Determine the (x, y) coordinate at the center of the cell enclosing the given text.  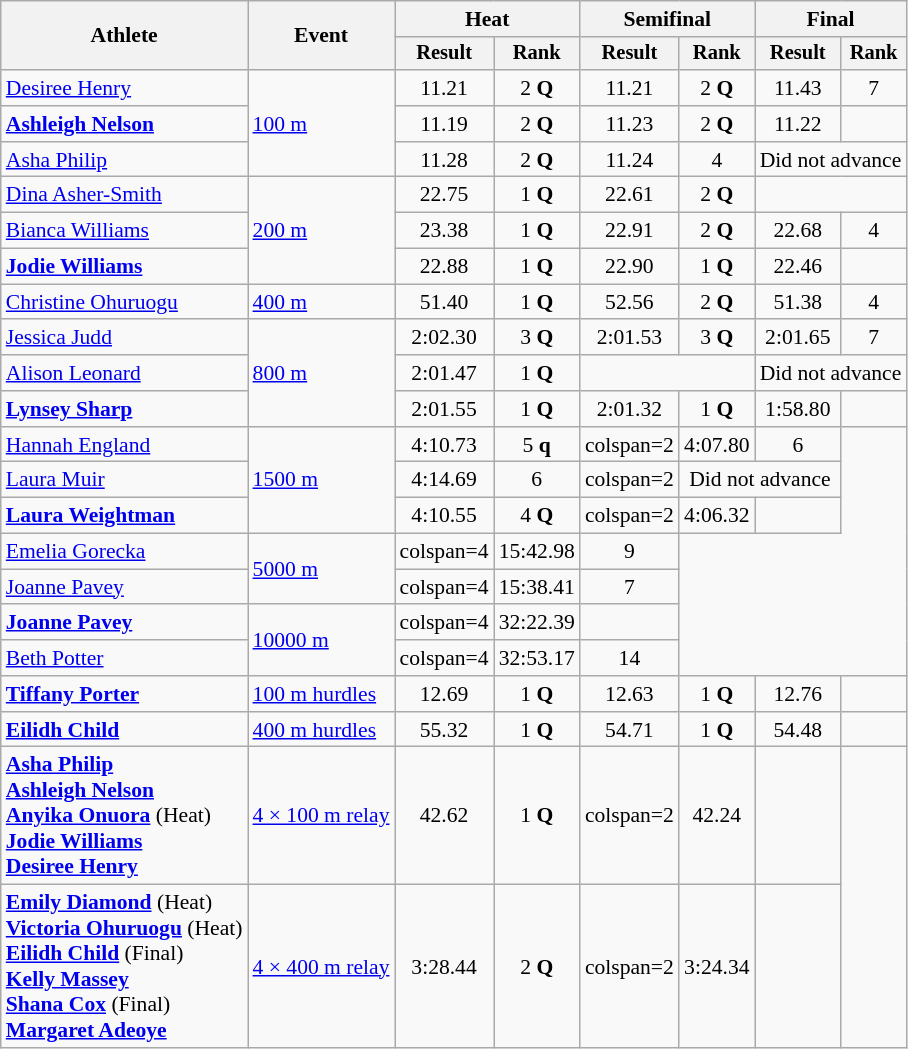
Jessica Judd (124, 338)
15:42.98 (537, 552)
51.40 (444, 302)
Asha Philip (124, 160)
14 (630, 658)
Beth Potter (124, 658)
Lynsey Sharp (124, 409)
54.48 (798, 730)
2:01.32 (630, 409)
Laura Weightman (124, 516)
Semifinal (668, 19)
15:38.41 (537, 587)
Athlete (124, 36)
4:06.32 (717, 516)
Christine Ohuruogu (124, 302)
Tiffany Porter (124, 694)
4 × 400 m relay (322, 966)
4:07.80 (717, 445)
5 q (537, 445)
3:24.34 (717, 966)
200 m (322, 230)
100 m hurdles (322, 694)
11.43 (798, 88)
12.76 (798, 694)
2:01.55 (444, 409)
Laura Muir (124, 480)
11.19 (444, 124)
4 × 100 m relay (322, 816)
1500 m (322, 480)
400 m hurdles (322, 730)
2:01.53 (630, 338)
4 Q (537, 516)
22.61 (630, 195)
Heat (488, 19)
12.63 (630, 694)
51.38 (798, 302)
23.38 (444, 231)
Event (322, 36)
2:01.65 (798, 338)
9 (630, 552)
4:10.73 (444, 445)
400 m (322, 302)
5000 m (322, 570)
11.28 (444, 160)
10000 m (322, 640)
100 m (322, 124)
Eilidh Child (124, 730)
22.88 (444, 267)
42.24 (717, 816)
42.62 (444, 816)
Emelia Gorecka (124, 552)
22.68 (798, 231)
32:22.39 (537, 623)
11.24 (630, 160)
Asha PhilipAshleigh NelsonAnyika Onuora (Heat)Jodie WilliamsDesiree Henry (124, 816)
32:53.17 (537, 658)
2:02.30 (444, 338)
4:10.55 (444, 516)
22.90 (630, 267)
1:58.80 (798, 409)
Hannah England (124, 445)
22.75 (444, 195)
55.32 (444, 730)
11.22 (798, 124)
800 m (322, 374)
Bianca Williams (124, 231)
11.23 (630, 124)
22.91 (630, 231)
3:28.44 (444, 966)
Desiree Henry (124, 88)
4:14.69 (444, 480)
52.56 (630, 302)
22.46 (798, 267)
Jodie Williams (124, 267)
Final (831, 19)
54.71 (630, 730)
12.69 (444, 694)
Ashleigh Nelson (124, 124)
2:01.47 (444, 373)
Dina Asher-Smith (124, 195)
Alison Leonard (124, 373)
Emily Diamond (Heat)Victoria Ohuruogu (Heat)Eilidh Child (Final)Kelly MasseyShana Cox (Final)Margaret Adeoye (124, 966)
